Identify which cell holds the provided text, then report its [X, Y] central coordinate. 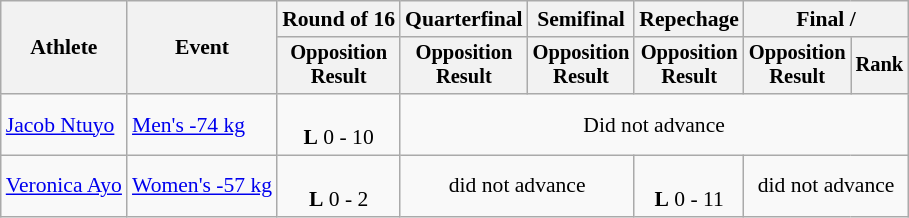
Athlete [64, 48]
L 0 - 10 [338, 124]
Repechage [689, 19]
L 0 - 2 [338, 186]
Veronica Ayo [64, 186]
Round of 16 [338, 19]
Rank [880, 66]
Women's -57 kg [202, 186]
L 0 - 11 [689, 186]
Men's -74 kg [202, 124]
Did not advance [654, 124]
Jacob Ntuyo [64, 124]
Final / [826, 19]
Event [202, 48]
Semifinal [582, 19]
Quarterfinal [464, 19]
